Provide the (x, y) coordinate of the cell's center where the given text is located.  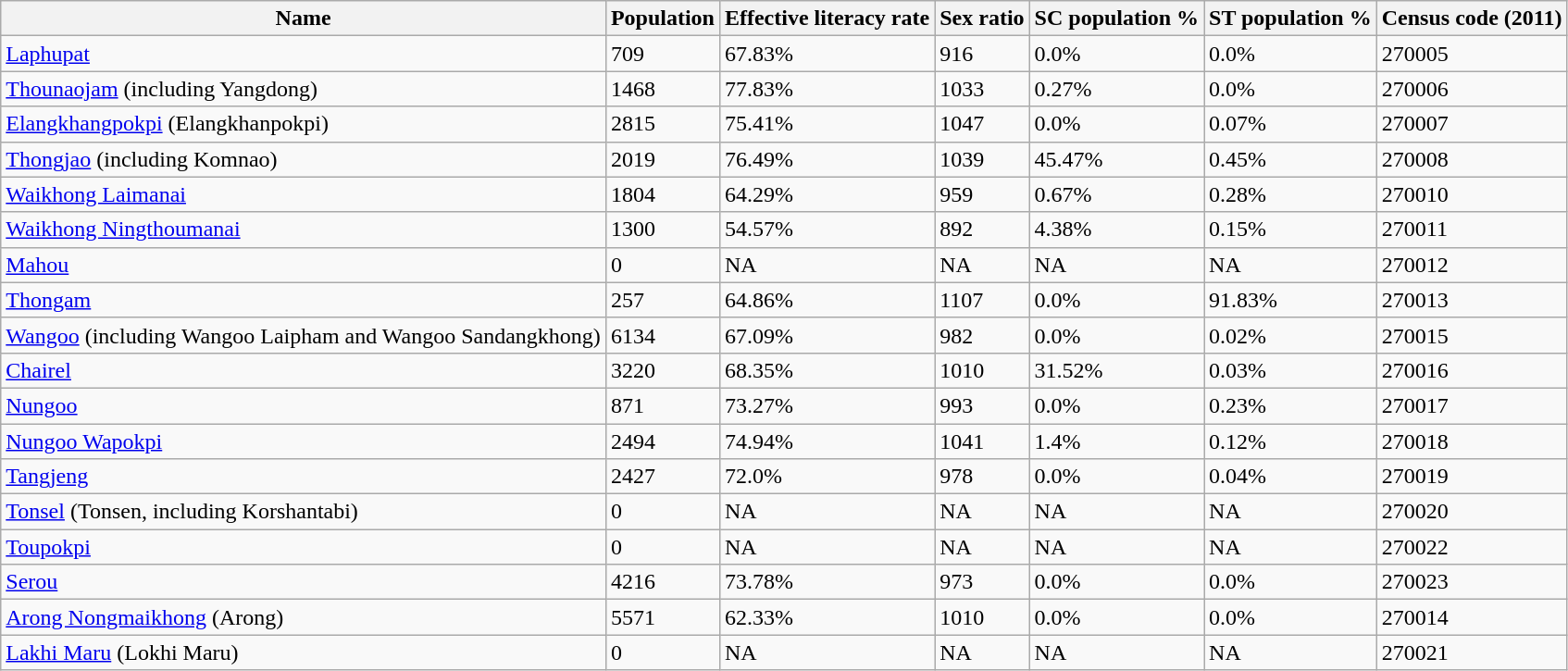
270007 (1472, 124)
Census code (2011) (1472, 19)
Chairel (304, 370)
0.15% (1290, 230)
Toupokpi (304, 547)
0.27% (1116, 89)
Tonsel (Tonsen, including Korshantabi) (304, 512)
2494 (663, 441)
64.86% (827, 300)
973 (982, 582)
892 (982, 230)
1033 (982, 89)
31.52% (1116, 370)
0.02% (1290, 335)
270021 (1472, 652)
Nungoo (304, 405)
Sex ratio (982, 19)
Tangjeng (304, 477)
73.78% (827, 582)
2815 (663, 124)
982 (982, 335)
Effective literacy rate (827, 19)
6134 (663, 335)
0.67% (1116, 194)
Waikhong Ningthoumanai (304, 230)
ST population % (1290, 19)
45.47% (1116, 159)
270018 (1472, 441)
270020 (1472, 512)
1300 (663, 230)
270016 (1472, 370)
0.12% (1290, 441)
2019 (663, 159)
1107 (982, 300)
270017 (1472, 405)
Waikhong Laimanai (304, 194)
75.41% (827, 124)
270008 (1472, 159)
0.23% (1290, 405)
1039 (982, 159)
270014 (1472, 617)
Thounaojam (including Yangdong) (304, 89)
62.33% (827, 617)
Name (304, 19)
5571 (663, 617)
Wangoo (including Wangoo Laipham and Wangoo Sandangkhong) (304, 335)
257 (663, 300)
Population (663, 19)
0.28% (1290, 194)
4216 (663, 582)
978 (982, 477)
72.0% (827, 477)
0.07% (1290, 124)
68.35% (827, 370)
1041 (982, 441)
Laphupat (304, 54)
0.45% (1290, 159)
1047 (982, 124)
Lakhi Maru (Lokhi Maru) (304, 652)
0.03% (1290, 370)
67.09% (827, 335)
871 (663, 405)
270010 (1472, 194)
1.4% (1116, 441)
270005 (1472, 54)
1804 (663, 194)
64.29% (827, 194)
270019 (1472, 477)
959 (982, 194)
270022 (1472, 547)
916 (982, 54)
Elangkhangpokpi (Elangkhanpokpi) (304, 124)
3220 (663, 370)
Mahou (304, 265)
0.04% (1290, 477)
1468 (663, 89)
77.83% (827, 89)
270015 (1472, 335)
SC population % (1116, 19)
4.38% (1116, 230)
67.83% (827, 54)
270011 (1472, 230)
993 (982, 405)
91.83% (1290, 300)
Serou (304, 582)
270023 (1472, 582)
76.49% (827, 159)
74.94% (827, 441)
Nungoo Wapokpi (304, 441)
Arong Nongmaikhong (Arong) (304, 617)
Thongam (304, 300)
2427 (663, 477)
709 (663, 54)
73.27% (827, 405)
270006 (1472, 89)
Thongjao (including Komnao) (304, 159)
270012 (1472, 265)
54.57% (827, 230)
270013 (1472, 300)
